From the cell containing the given text, extract its center point as (X, Y) coordinate. 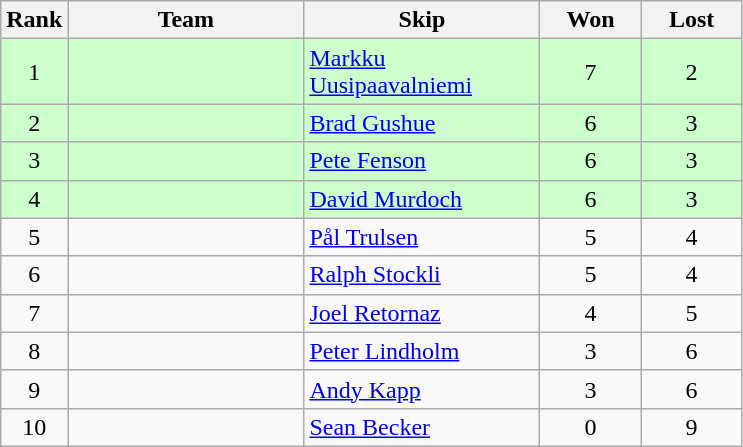
Team (186, 20)
10 (34, 427)
Pete Fenson (422, 161)
Lost (692, 20)
Sean Becker (422, 427)
1 (34, 72)
Skip (422, 20)
Peter Lindholm (422, 351)
Rank (34, 20)
Andy Kapp (422, 389)
Markku Uusipaavalniemi (422, 72)
8 (34, 351)
Brad Gushue (422, 123)
Pål Trulsen (422, 237)
Joel Retornaz (422, 313)
Ralph Stockli (422, 275)
0 (590, 427)
David Murdoch (422, 199)
Won (590, 20)
